Search for the cell housing the specified text and yield its (X, Y) center coordinate. 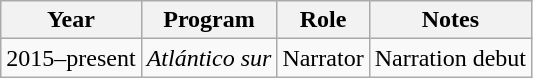
Program (209, 20)
Year (71, 20)
Atlántico sur (209, 58)
Narrator (323, 58)
Notes (450, 20)
Narration debut (450, 58)
2015–present (71, 58)
Role (323, 20)
